Return the (x, y) coordinate for the center point of the cell that contains the specified text.  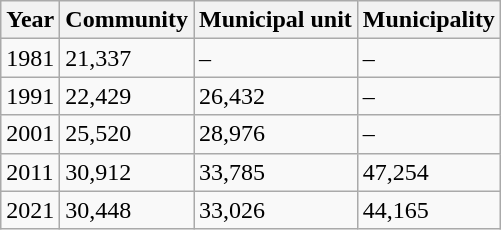
25,520 (127, 134)
28,976 (276, 134)
2001 (30, 134)
1981 (30, 58)
30,448 (127, 210)
30,912 (127, 172)
26,432 (276, 96)
21,337 (127, 58)
Municipality (428, 20)
33,026 (276, 210)
47,254 (428, 172)
44,165 (428, 210)
22,429 (127, 96)
33,785 (276, 172)
Year (30, 20)
Community (127, 20)
2011 (30, 172)
2021 (30, 210)
Municipal unit (276, 20)
1991 (30, 96)
